Identify which cell holds the provided text, then report its [X, Y] central coordinate. 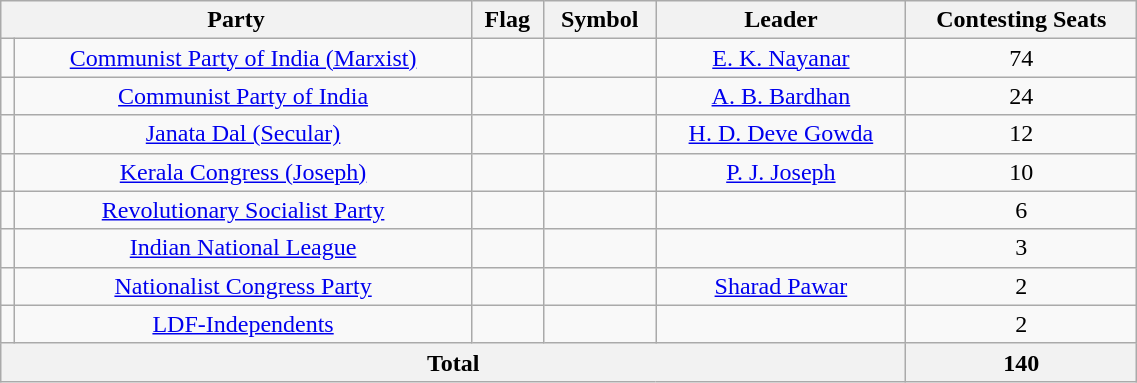
P. J. Joseph [781, 172]
Symbol [600, 20]
6 [1022, 210]
Communist Party of India [243, 96]
Flag [507, 20]
140 [1022, 362]
Janata Dal (Secular) [243, 134]
24 [1022, 96]
3 [1022, 248]
Revolutionary Socialist Party [243, 210]
12 [1022, 134]
Leader [781, 20]
LDF-Independents [243, 324]
A. B. Bardhan [781, 96]
Communist Party of India (Marxist) [243, 58]
Sharad Pawar [781, 286]
Kerala Congress (Joseph) [243, 172]
H. D. Deve Gowda [781, 134]
Party [236, 20]
74 [1022, 58]
Total [454, 362]
E. K. Nayanar [781, 58]
Contesting Seats [1022, 20]
Indian National League [243, 248]
Nationalist Congress Party [243, 286]
10 [1022, 172]
